Detect which cell encompasses the target text, then output its (X, Y) center coordinate. 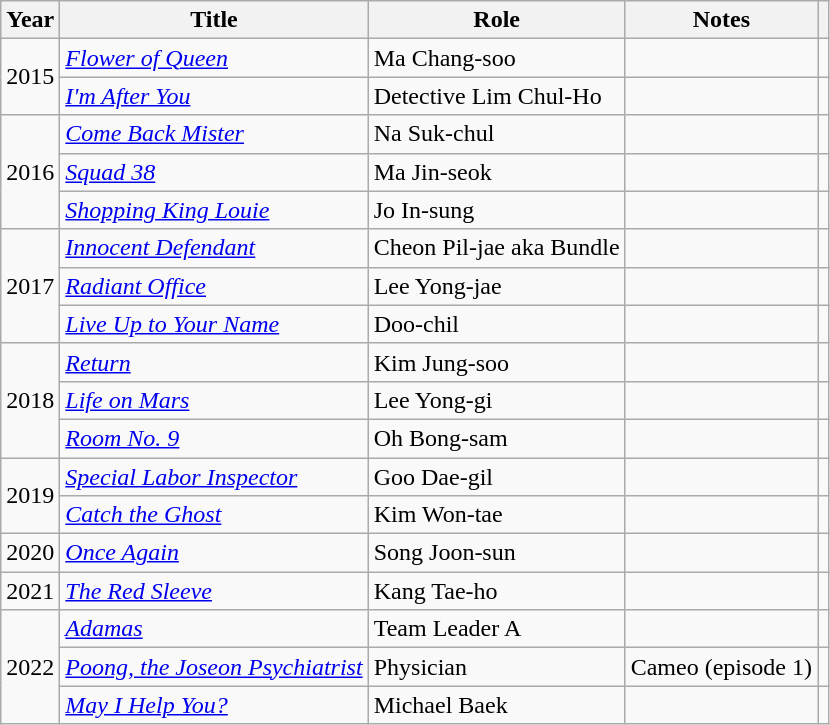
Doo-chil (496, 324)
Return (214, 362)
Special Labor Inspector (214, 477)
Title (214, 20)
Kim Won-tae (496, 515)
Cheon Pil-jae aka Bundle (496, 248)
Oh Bong-sam (496, 438)
2015 (30, 77)
Once Again (214, 553)
Na Suk-chul (496, 134)
Live Up to Your Name (214, 324)
2019 (30, 496)
Kim Jung-soo (496, 362)
Room No. 9 (214, 438)
Ma Jin-seok (496, 172)
Lee Yong-gi (496, 400)
Innocent Defendant (214, 248)
Lee Yong-jae (496, 286)
Shopping King Louie (214, 210)
2021 (30, 591)
Poong, the Joseon Psychiatrist (214, 667)
Ma Chang-soo (496, 58)
Come Back Mister (214, 134)
Jo In-sung (496, 210)
2017 (30, 286)
Detective Lim Chul-Ho (496, 96)
Cameo (episode 1) (721, 667)
Squad 38 (214, 172)
Role (496, 20)
Michael Baek (496, 705)
Notes (721, 20)
I'm After You (214, 96)
Kang Tae-ho (496, 591)
Team Leader A (496, 629)
May I Help You? (214, 705)
2018 (30, 400)
Year (30, 20)
2020 (30, 553)
Physician (496, 667)
Adamas (214, 629)
Catch the Ghost (214, 515)
Radiant Office (214, 286)
Life on Mars (214, 400)
Goo Dae-gil (496, 477)
The Red Sleeve (214, 591)
Flower of Queen (214, 58)
2022 (30, 667)
Song Joon-sun (496, 553)
2016 (30, 172)
